Determine the (X, Y) coordinate at the center of the cell enclosing the given text.  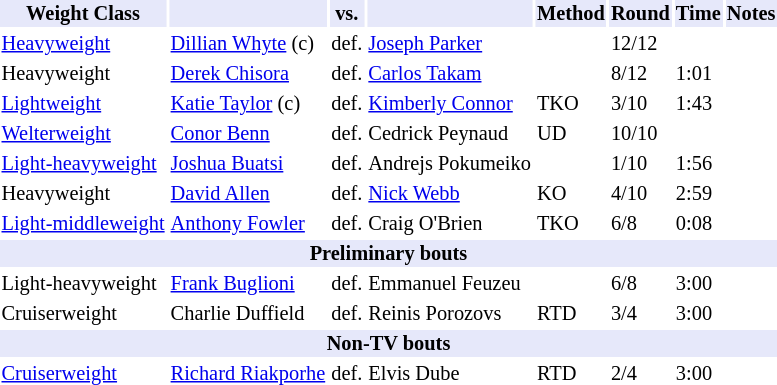
Frank Buglioni (248, 284)
Andrejs Pokumeiko (450, 164)
2:59 (698, 194)
RTD (570, 314)
Welterweight (83, 134)
KO (570, 194)
4/10 (640, 194)
1:01 (698, 74)
Conor Benn (248, 134)
Reinis Porozovs (450, 314)
Time (698, 14)
Cruiserweight (83, 314)
Joseph Parker (450, 44)
8/12 (640, 74)
3/4 (640, 314)
Katie Taylor (c) (248, 104)
Emmanuel Feuzeu (450, 284)
UD (570, 134)
1:43 (698, 104)
Charlie Duffield (248, 314)
0:08 (698, 224)
David Allen (248, 194)
3/10 (640, 104)
1/10 (640, 164)
Craig O'Brien (450, 224)
Round (640, 14)
12/12 (640, 44)
10/10 (640, 134)
Non-TV bouts (388, 344)
Cedrick Peynaud (450, 134)
Nick Webb (450, 194)
Light-middleweight (83, 224)
Weight Class (83, 14)
Carlos Takam (450, 74)
Anthony Fowler (248, 224)
Dillian Whyte (c) (248, 44)
Method (570, 14)
Lightweight (83, 104)
Preliminary bouts (388, 254)
Derek Chisora (248, 74)
Kimberly Connor (450, 104)
vs. (347, 14)
1:56 (698, 164)
Joshua Buatsi (248, 164)
Notes (751, 14)
